Locate the cell with the specified text and output its [X, Y] center coordinate. 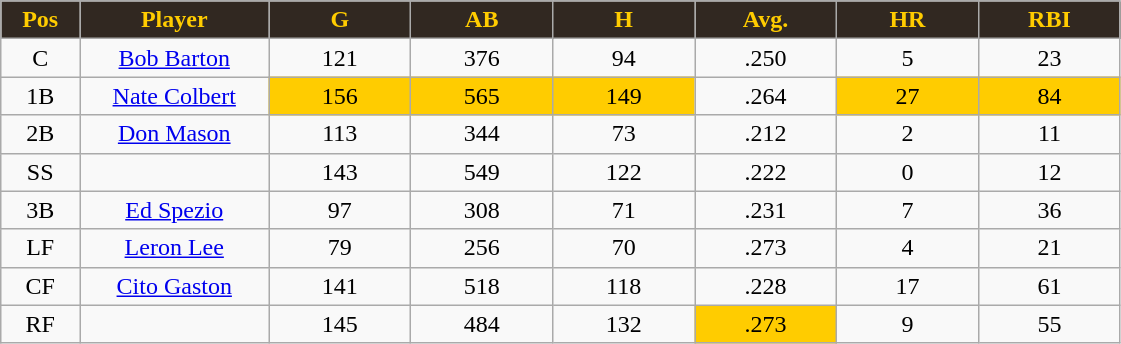
Cito Gaston [174, 286]
.264 [766, 96]
RBI [1049, 20]
565 [482, 96]
3B [40, 210]
36 [1049, 210]
7 [908, 210]
AB [482, 20]
113 [340, 134]
9 [908, 324]
.228 [766, 286]
518 [482, 286]
141 [340, 286]
143 [340, 172]
2B [40, 134]
156 [340, 96]
122 [624, 172]
LF [40, 248]
Bob Barton [174, 58]
G [340, 20]
Leron Lee [174, 248]
CF [40, 286]
0 [908, 172]
2 [908, 134]
12 [1049, 172]
55 [1049, 324]
376 [482, 58]
94 [624, 58]
1B [40, 96]
149 [624, 96]
61 [1049, 286]
27 [908, 96]
Pos [40, 20]
.212 [766, 134]
.222 [766, 172]
308 [482, 210]
RF [40, 324]
73 [624, 134]
17 [908, 286]
Player [174, 20]
145 [340, 324]
Avg. [766, 20]
484 [482, 324]
79 [340, 248]
118 [624, 286]
HR [908, 20]
H [624, 20]
70 [624, 248]
84 [1049, 96]
256 [482, 248]
23 [1049, 58]
Ed Spezio [174, 210]
71 [624, 210]
SS [40, 172]
5 [908, 58]
C [40, 58]
4 [908, 248]
121 [340, 58]
132 [624, 324]
21 [1049, 248]
11 [1049, 134]
.250 [766, 58]
344 [482, 134]
Don Mason [174, 134]
.231 [766, 210]
549 [482, 172]
Nate Colbert [174, 96]
97 [340, 210]
